Identify which cell holds the provided text, then report its [X, Y] central coordinate. 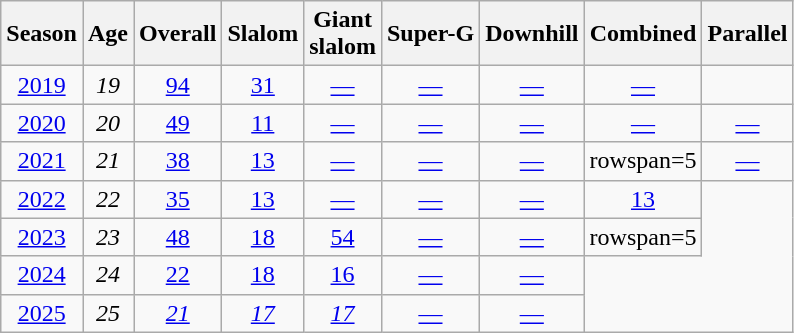
16 [343, 275]
Combined [643, 34]
38 [178, 161]
Super-G [430, 34]
Downhill [532, 34]
Giantslalom [343, 34]
2025 [42, 313]
25 [108, 313]
24 [108, 275]
2022 [42, 199]
2020 [42, 123]
2024 [42, 275]
Parallel [748, 34]
Age [108, 34]
20 [108, 123]
Season [42, 34]
19 [108, 85]
54 [343, 237]
49 [178, 123]
31 [263, 85]
2021 [42, 161]
2023 [42, 237]
2019 [42, 85]
23 [108, 237]
Overall [178, 34]
94 [178, 85]
Slalom [263, 34]
11 [263, 123]
35 [178, 199]
48 [178, 237]
